Extract the (x, y) coordinate from the center of the cell holding the provided text.  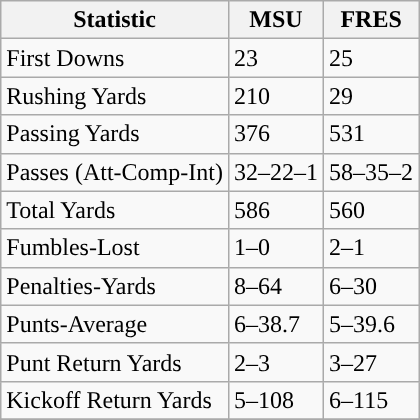
23 (276, 58)
6–38.7 (276, 324)
29 (372, 96)
Statistic (115, 20)
Fumbles-Lost (115, 248)
58–35–2 (372, 172)
560 (372, 210)
586 (276, 210)
531 (372, 134)
2–3 (276, 362)
1–0 (276, 248)
Kickoff Return Yards (115, 400)
25 (372, 58)
First Downs (115, 58)
MSU (276, 20)
376 (276, 134)
FRES (372, 20)
Total Yards (115, 210)
6–115 (372, 400)
3–27 (372, 362)
Punt Return Yards (115, 362)
Penalties-Yards (115, 286)
Passing Yards (115, 134)
5–39.6 (372, 324)
2–1 (372, 248)
32–22–1 (276, 172)
5–108 (276, 400)
210 (276, 96)
Rushing Yards (115, 96)
Passes (Att-Comp-Int) (115, 172)
6–30 (372, 286)
8–64 (276, 286)
Punts-Average (115, 324)
